Pinpoint the cell where the given text exists, returning its (x, y) midpoint coordinate. 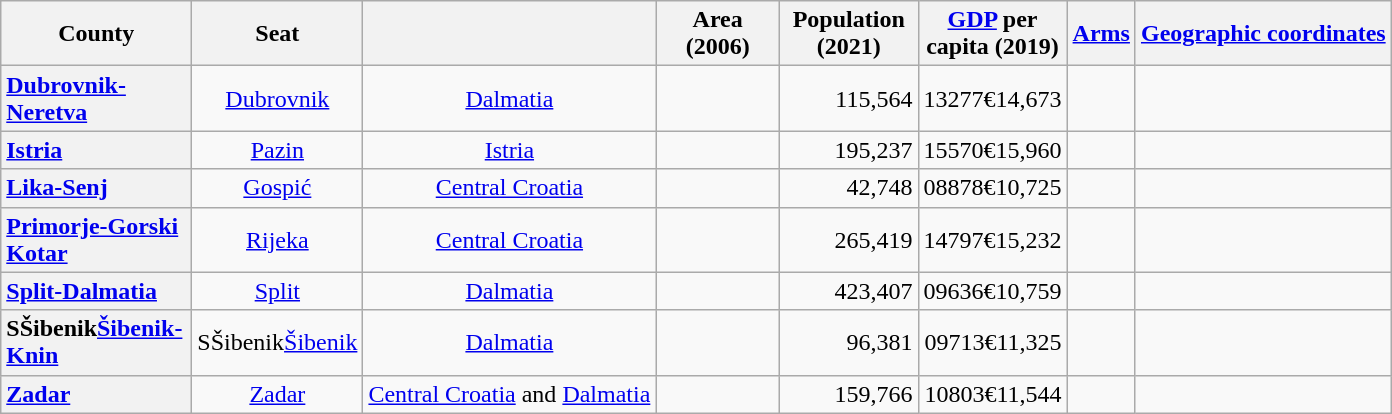
SŠibenikŠibenik (278, 342)
115,564 (848, 98)
159,766 (848, 394)
Population (2021) (848, 34)
Area (2006) (718, 34)
423,407 (848, 291)
15570€15,960 (992, 150)
Seat (278, 34)
Split (278, 291)
Gospić (278, 188)
09636€10,759 (992, 291)
Dubrovnik-Neretva (96, 98)
County (96, 34)
Lika-Senj (96, 188)
96,381 (848, 342)
42,748 (848, 188)
10803€11,544 (992, 394)
265,419 (848, 240)
Rijeka (278, 240)
Arms (1101, 34)
GDP per capita (2019) (992, 34)
195,237 (848, 150)
14797€15,232 (992, 240)
Geographic coordinates (1263, 34)
Central Croatia and Dalmatia (510, 394)
13277€14,673 (992, 98)
08878€10,725 (992, 188)
Dubrovnik (278, 98)
Split-Dalmatia (96, 291)
SŠibenikŠibenik-Knin (96, 342)
09713€11,325 (992, 342)
Primorje-Gorski Kotar (96, 240)
Pazin (278, 150)
